Output the (X, Y) coordinate of the center of the cell containing the given text.  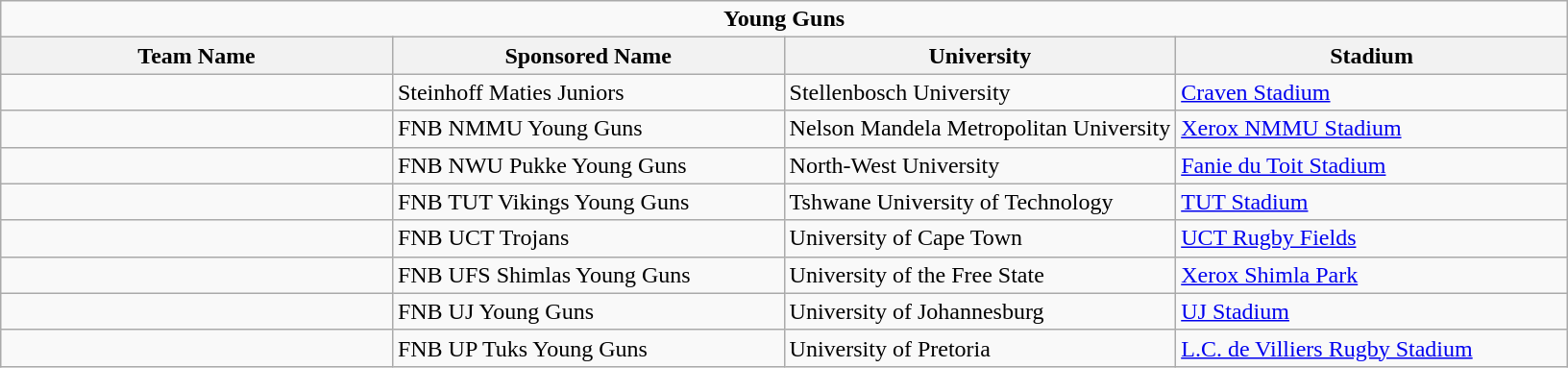
L.C. de Villiers Rugby Stadium (1372, 348)
Tshwane University of Technology (980, 202)
UJ Stadium (1372, 311)
UCT Rugby Fields (1372, 238)
University of Cape Town (980, 238)
North-West University (980, 165)
FNB UJ Young Guns (588, 311)
FNB TUT Vikings Young Guns (588, 202)
Xerox NMMU Stadium (1372, 129)
FNB UFS Shimlas Young Guns (588, 275)
Nelson Mandela Metropolitan University (980, 129)
Team Name (197, 56)
Xerox Shimla Park (1372, 275)
FNB UP Tuks Young Guns (588, 348)
Sponsored Name (588, 56)
Fanie du Toit Stadium (1372, 165)
Stadium (1372, 56)
Stellenbosch University (980, 92)
University of Johannesburg (980, 311)
Steinhoff Maties Juniors (588, 92)
TUT Stadium (1372, 202)
University of the Free State (980, 275)
FNB UCT Trojans (588, 238)
Craven Stadium (1372, 92)
FNB NWU Pukke Young Guns (588, 165)
University of Pretoria (980, 348)
FNB NMMU Young Guns (588, 129)
Young Guns (784, 19)
University (980, 56)
